Search for the cell housing the specified text and yield its (X, Y) center coordinate. 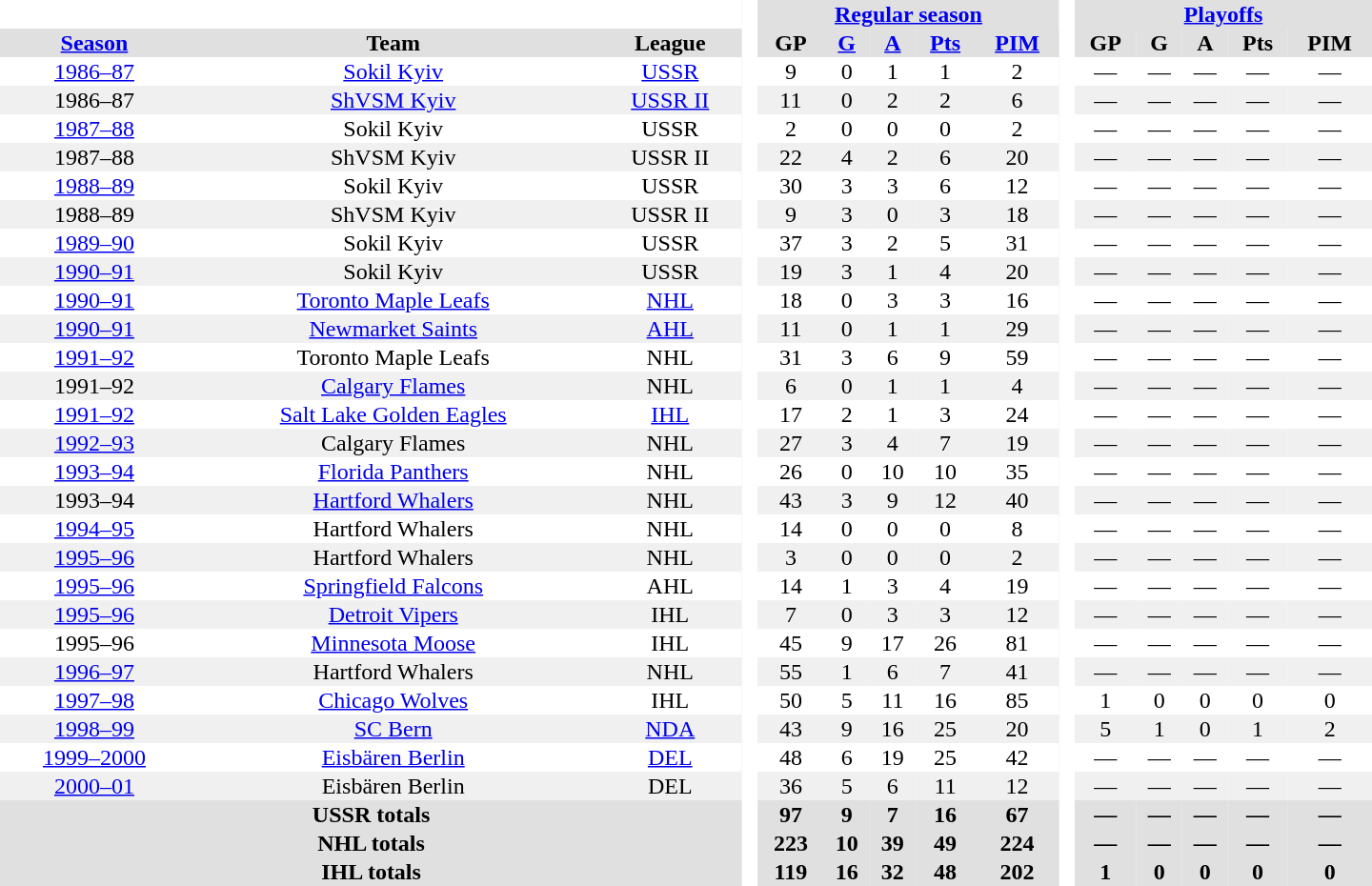
41 (1018, 672)
67 (1018, 815)
1992–93 (94, 443)
Newmarket Saints (393, 329)
49 (945, 843)
97 (791, 815)
NHL totals (372, 843)
1989–90 (94, 243)
27 (791, 443)
Springfield Falcons (393, 586)
1994–95 (94, 529)
22 (791, 157)
USSR totals (372, 815)
119 (791, 872)
Team (393, 43)
30 (791, 186)
29 (1018, 329)
85 (1018, 700)
81 (1018, 643)
1998–99 (94, 729)
45 (791, 643)
8 (1018, 529)
36 (791, 786)
Florida Panthers (393, 472)
League (670, 43)
24 (1018, 414)
40 (1018, 500)
IHL totals (372, 872)
42 (1018, 757)
224 (1018, 843)
1997–98 (94, 700)
Chicago Wolves (393, 700)
Minnesota Moose (393, 643)
Detroit Vipers (393, 614)
Playoffs (1223, 14)
2000–01 (94, 786)
1999–2000 (94, 757)
39 (893, 843)
Regular season (909, 14)
50 (791, 700)
223 (791, 843)
35 (1018, 472)
1996–97 (94, 672)
32 (893, 872)
59 (1018, 357)
202 (1018, 872)
55 (791, 672)
NDA (670, 729)
SC Bern (393, 729)
Season (94, 43)
37 (791, 243)
Salt Lake Golden Eagles (393, 414)
